Detect which cell encompasses the target text, then output its [x, y] center coordinate. 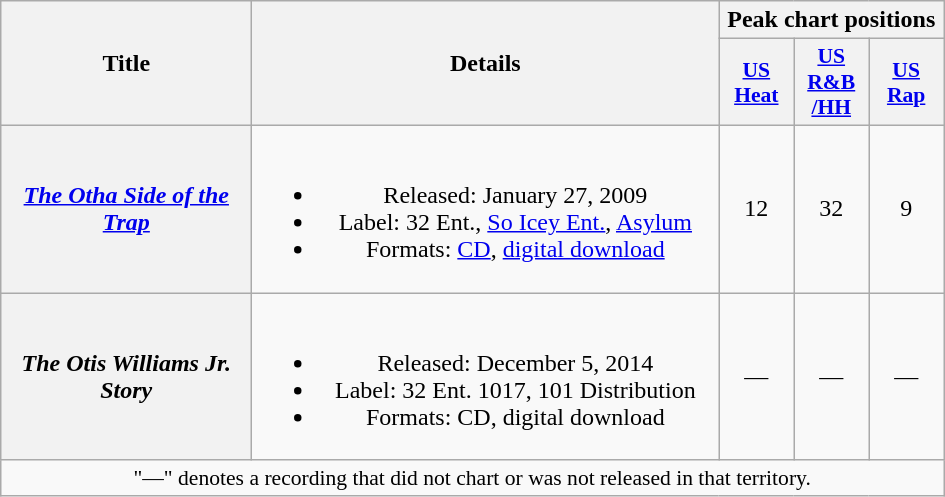
Released: January 27, 2009Label: 32 Ent., So Icey Ent., AsylumFormats: CD, digital download [486, 208]
Peak chart positions [832, 20]
12 [756, 208]
The Otha Side of the Trap [126, 208]
US R&B/HH [832, 82]
Details [486, 64]
US Heat [756, 82]
Released: December 5, 2014Label: 32 Ent. 1017, 101 DistributionFormats: CD, digital download [486, 376]
USRap [906, 82]
9 [906, 208]
The Otis Williams Jr. Story [126, 376]
32 [832, 208]
"—" denotes a recording that did not chart or was not released in that territory. [472, 478]
Title [126, 64]
